Capture the cell that displays the provided text and extract its (x, y) central coordinate. 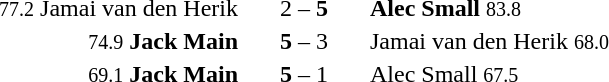
5 – 3 (304, 41)
